Find where the given text appears and provide that cell's center as (x, y) coordinate. 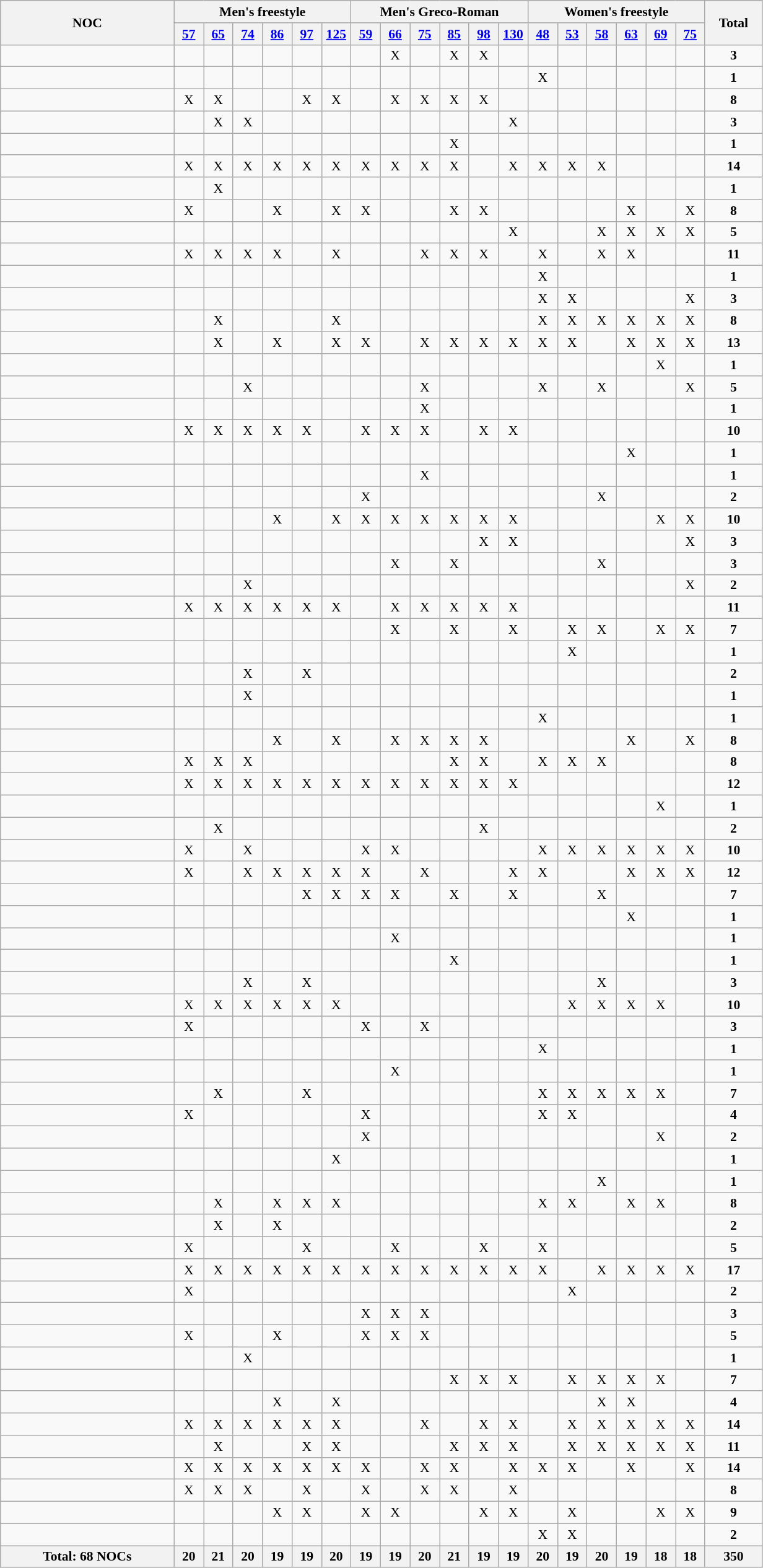
9 (733, 1513)
350 (733, 1557)
130 (513, 34)
69 (661, 34)
13 (733, 343)
86 (277, 34)
Women's freestyle (616, 12)
125 (336, 34)
65 (218, 34)
97 (307, 34)
57 (189, 34)
17 (733, 1270)
85 (455, 34)
Total (733, 22)
48 (543, 34)
98 (484, 34)
59 (366, 34)
63 (631, 34)
Total: 68 NOCs (87, 1557)
53 (572, 34)
Men's Greco-Roman (440, 12)
74 (248, 34)
NOC (87, 22)
66 (395, 34)
58 (602, 34)
Men's freestyle (263, 12)
